Pinpoint the cell where the given text exists, returning its [x, y] midpoint coordinate. 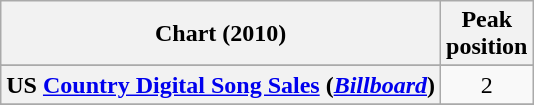
2 [487, 85]
Chart (2010) [221, 34]
US Country Digital Song Sales (Billboard) [221, 85]
Peakposition [487, 34]
